Locate the cell with the specified text and output its (x, y) center coordinate. 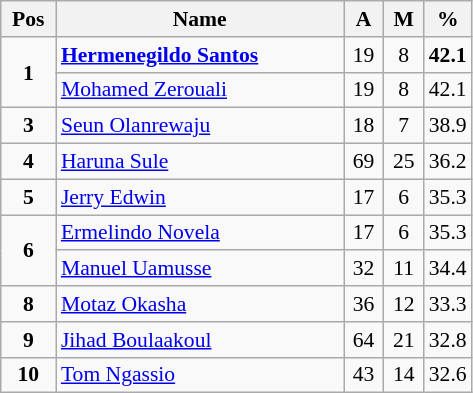
64 (364, 340)
34.4 (448, 269)
Hermenegildo Santos (200, 55)
4 (28, 162)
11 (404, 269)
33.3 (448, 304)
Name (200, 19)
Mohamed Zerouali (200, 90)
Motaz Okasha (200, 304)
21 (404, 340)
69 (364, 162)
M (404, 19)
Jerry Edwin (200, 197)
Jihad Boulaakoul (200, 340)
12 (404, 304)
Manuel Uamusse (200, 269)
10 (28, 375)
36.2 (448, 162)
18 (364, 126)
Pos (28, 19)
% (448, 19)
14 (404, 375)
Ermelindo Novela (200, 233)
32 (364, 269)
32.8 (448, 340)
36 (364, 304)
1 (28, 72)
Haruna Sule (200, 162)
5 (28, 197)
32.6 (448, 375)
3 (28, 126)
43 (364, 375)
Seun Olanrewaju (200, 126)
Tom Ngassio (200, 375)
9 (28, 340)
25 (404, 162)
A (364, 19)
7 (404, 126)
38.9 (448, 126)
